Return the (X, Y) coordinate for the center point of the cell that contains the specified text.  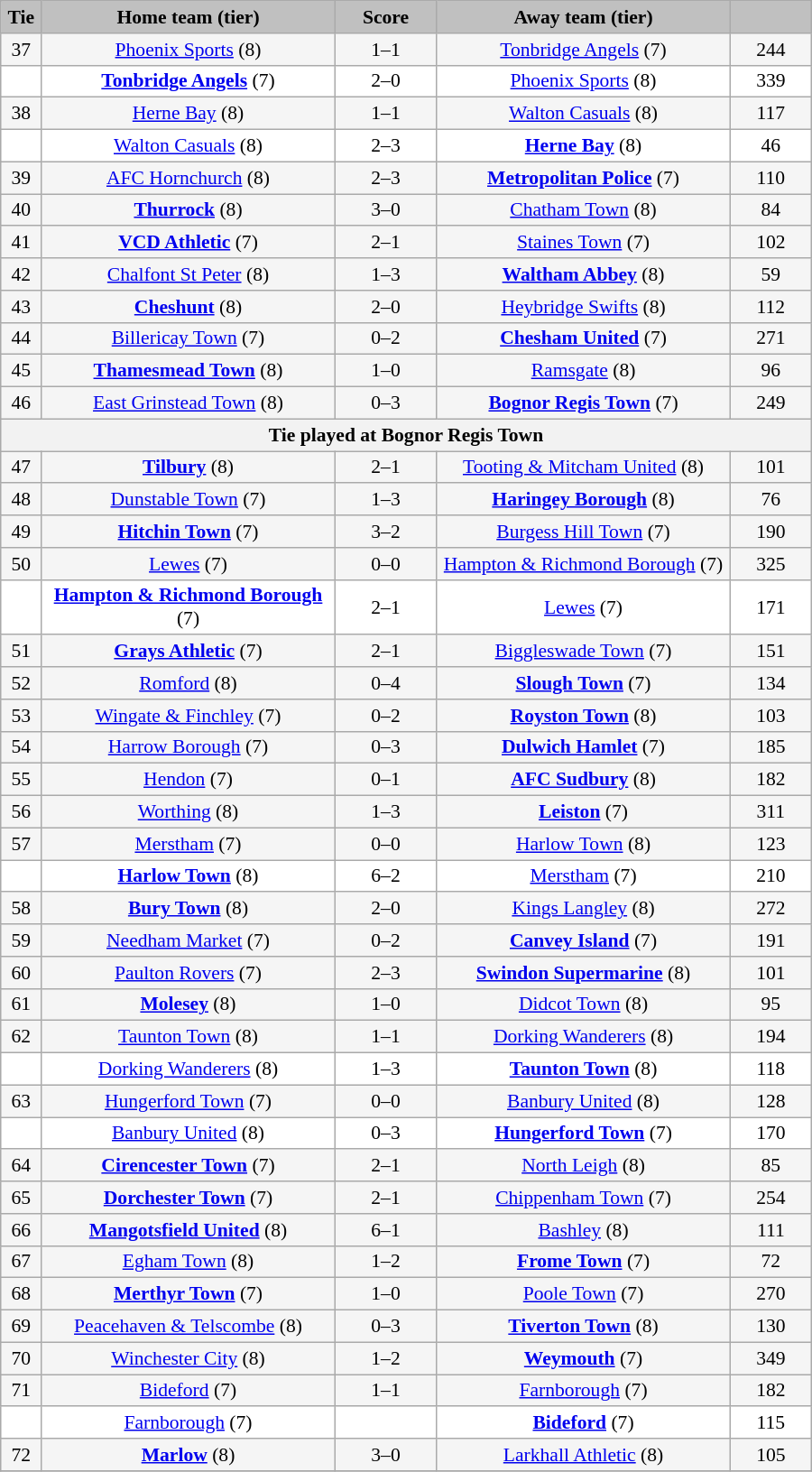
65 (22, 1198)
3–2 (385, 532)
111 (770, 1230)
Wingate & Finchley (7) (189, 716)
63 (22, 1101)
Romford (8) (189, 683)
170 (770, 1134)
Billericay Town (7) (189, 338)
Staines Town (7) (584, 243)
Hitchin Town (7) (189, 532)
117 (770, 114)
Grays Athletic (7) (189, 652)
85 (770, 1166)
50 (22, 564)
Marlow (8) (189, 1455)
Egham Town (8) (189, 1262)
Frome Town (7) (584, 1262)
67 (22, 1262)
71 (22, 1391)
Dunstable Town (7) (189, 500)
Tooting & Mitcham United (8) (584, 468)
Worthing (8) (189, 812)
39 (22, 178)
Kings Langley (8) (584, 909)
Leiston (7) (584, 812)
128 (770, 1101)
Chippenham Town (7) (584, 1198)
48 (22, 500)
191 (770, 940)
North Leigh (8) (584, 1166)
Dulwich Hamlet (7) (584, 747)
Chesham United (7) (584, 338)
Tiverton Town (8) (584, 1327)
40 (22, 210)
Biggleswade Town (7) (584, 652)
45 (22, 371)
254 (770, 1198)
311 (770, 812)
Hendon (7) (189, 780)
244 (770, 50)
Waltham Abbey (8) (584, 274)
East Grinstead Town (8) (189, 403)
272 (770, 909)
96 (770, 371)
6–1 (385, 1230)
60 (22, 973)
53 (22, 716)
Didcot Town (8) (584, 1004)
56 (22, 812)
VCD Athletic (7) (189, 243)
64 (22, 1166)
57 (22, 844)
134 (770, 683)
Metropolitan Police (7) (584, 178)
Dorchester Town (7) (189, 1198)
Score (385, 17)
123 (770, 844)
339 (770, 81)
270 (770, 1294)
Tie played at Bognor Regis Town (406, 435)
130 (770, 1327)
Winchester City (8) (189, 1358)
Chatham Town (8) (584, 210)
271 (770, 338)
Cirencester Town (7) (189, 1166)
0–4 (385, 683)
171 (770, 606)
38 (22, 114)
Molesey (8) (189, 1004)
Merthyr Town (7) (189, 1294)
55 (22, 780)
Home team (tier) (189, 17)
AFC Sudbury (8) (584, 780)
118 (770, 1069)
47 (22, 468)
Poole Town (7) (584, 1294)
Swindon Supermarine (8) (584, 973)
194 (770, 1037)
Tilbury (8) (189, 468)
95 (770, 1004)
42 (22, 274)
Bashley (8) (584, 1230)
Burgess Hill Town (7) (584, 532)
Peacehaven & Telscombe (8) (189, 1327)
349 (770, 1358)
Cheshunt (8) (189, 307)
70 (22, 1358)
210 (770, 876)
0–1 (385, 780)
190 (770, 532)
Heybridge Swifts (8) (584, 307)
Paulton Rovers (7) (189, 973)
44 (22, 338)
Royston Town (8) (584, 716)
58 (22, 909)
AFC Hornchurch (8) (189, 178)
105 (770, 1455)
49 (22, 532)
37 (22, 50)
103 (770, 716)
Larkhall Athletic (8) (584, 1455)
54 (22, 747)
43 (22, 307)
Chalfont St Peter (8) (189, 274)
249 (770, 403)
Canvey Island (7) (584, 940)
Weymouth (7) (584, 1358)
Ramsgate (8) (584, 371)
Thurrock (8) (189, 210)
Bognor Regis Town (7) (584, 403)
6–2 (385, 876)
185 (770, 747)
112 (770, 307)
Haringey Borough (8) (584, 500)
110 (770, 178)
151 (770, 652)
84 (770, 210)
68 (22, 1294)
51 (22, 652)
Harrow Borough (7) (189, 747)
Tie (22, 17)
Mangotsfield United (8) (189, 1230)
41 (22, 243)
52 (22, 683)
Slough Town (7) (584, 683)
102 (770, 243)
76 (770, 500)
69 (22, 1327)
Thamesmead Town (8) (189, 371)
115 (770, 1423)
62 (22, 1037)
Needham Market (7) (189, 940)
Bury Town (8) (189, 909)
66 (22, 1230)
61 (22, 1004)
325 (770, 564)
Away team (tier) (584, 17)
